Capture the cell that displays the provided text and extract its [X, Y] central coordinate. 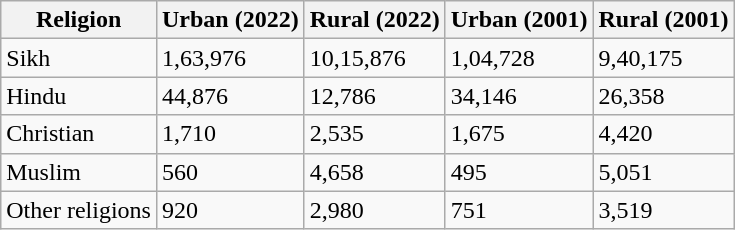
1,63,976 [230, 58]
1,710 [230, 134]
10,15,876 [374, 58]
Rural (2022) [374, 20]
920 [230, 210]
9,40,175 [664, 58]
Hindu [79, 96]
Urban (2022) [230, 20]
495 [519, 172]
3,519 [664, 210]
751 [519, 210]
2,535 [374, 134]
44,876 [230, 96]
Other religions [79, 210]
560 [230, 172]
12,786 [374, 96]
Religion [79, 20]
34,146 [519, 96]
1,675 [519, 134]
4,658 [374, 172]
2,980 [374, 210]
Sikh [79, 58]
Urban (2001) [519, 20]
5,051 [664, 172]
1,04,728 [519, 58]
26,358 [664, 96]
Rural (2001) [664, 20]
Christian [79, 134]
Muslim [79, 172]
4,420 [664, 134]
